Find where the given text appears and provide that cell's center as [x, y] coordinate. 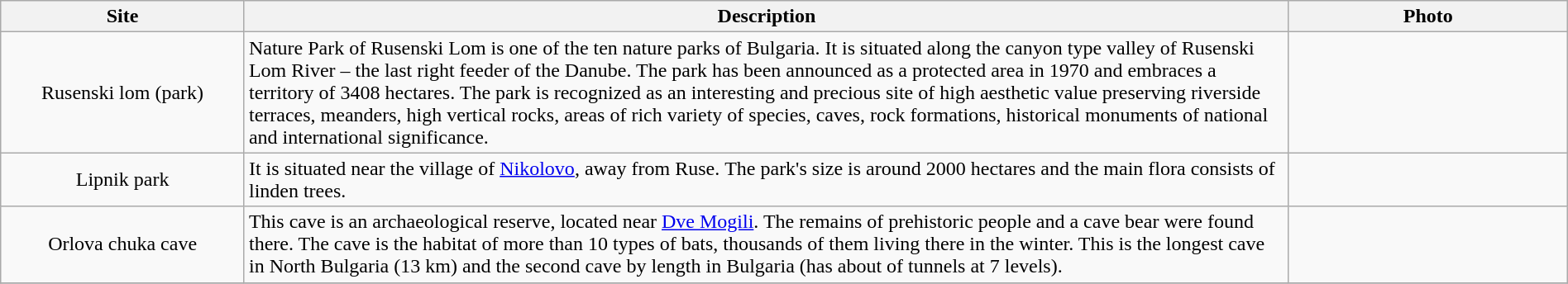
Description [766, 17]
Lipnik park [122, 180]
Photo [1427, 17]
Site [122, 17]
Orlova chuka cave [122, 244]
It is situated near the village of Nikolovo, away from Rusе. The park's size is around 2000 hectares and the main flora consists of linden trees. [766, 180]
Rusenski lom (park) [122, 92]
